Find where the given text appears and provide that cell's center as [X, Y] coordinate. 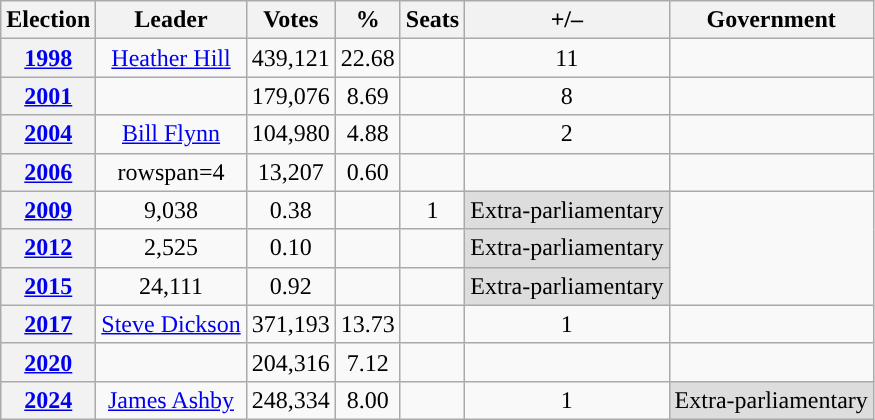
0.60 [368, 172]
% [368, 20]
13,207 [290, 172]
371,193 [290, 324]
2009 [48, 210]
2012 [48, 248]
439,121 [290, 58]
Election [48, 20]
8 [567, 96]
Bill Flynn [171, 134]
Seats [432, 20]
+/– [567, 20]
11 [567, 58]
James Ashby [171, 400]
2 [567, 134]
Government [771, 20]
2004 [48, 134]
2,525 [171, 248]
2020 [48, 362]
9,038 [171, 210]
rowspan=4 [171, 172]
204,316 [290, 362]
Votes [290, 20]
104,980 [290, 134]
2024 [48, 400]
Heather Hill [171, 58]
Steve Dickson [171, 324]
8.69 [368, 96]
2017 [48, 324]
7.12 [368, 362]
2006 [48, 172]
13.73 [368, 324]
1998 [48, 58]
4.88 [368, 134]
0.10 [290, 248]
22.68 [368, 58]
24,111 [171, 286]
0.92 [290, 286]
2001 [48, 96]
Leader [171, 20]
179,076 [290, 96]
2015 [48, 286]
248,334 [290, 400]
8.00 [368, 400]
0.38 [290, 210]
